Identify which cell holds the provided text, then report its (x, y) central coordinate. 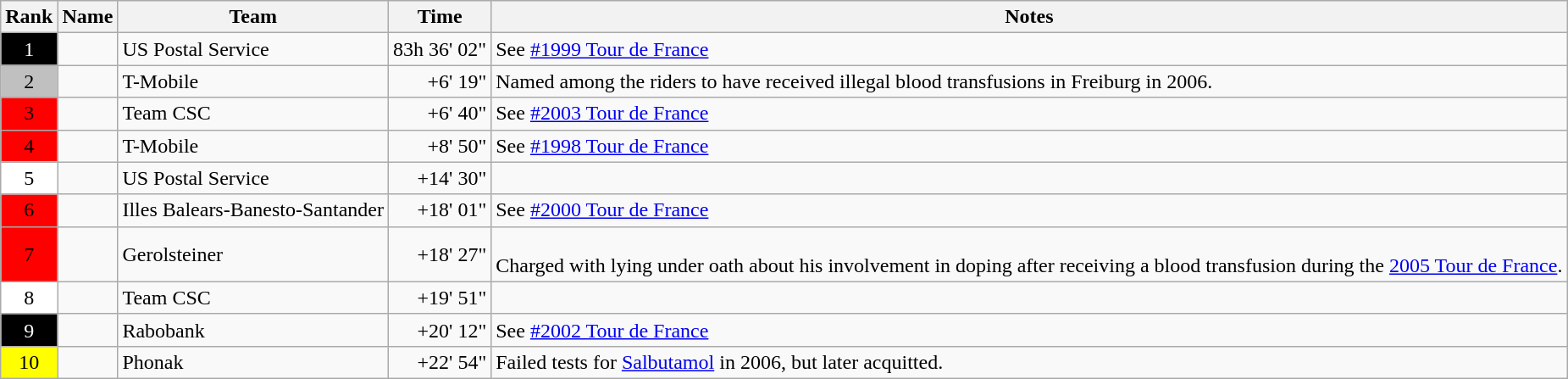
9 (29, 330)
Charged with lying under oath about his involvement in doping after receiving a blood transfusion during the 2005 Tour de France. (1029, 254)
+18' 01" (440, 210)
+8' 50" (440, 146)
See #2000 Tour de France (1029, 210)
Failed tests for Salbutamol in 2006, but later acquitted. (1029, 362)
+22' 54" (440, 362)
4 (29, 146)
Notes (1029, 17)
Rank (29, 17)
10 (29, 362)
7 (29, 254)
Phonak (253, 362)
1 (29, 49)
Name (88, 17)
See #2002 Tour de France (1029, 330)
+6' 19" (440, 81)
+18' 27" (440, 254)
Rabobank (253, 330)
Named among the riders to have received illegal blood transfusions in Freiburg in 2006. (1029, 81)
Time (440, 17)
2 (29, 81)
+20' 12" (440, 330)
See #1999 Tour de France (1029, 49)
See #2003 Tour de France (1029, 114)
Gerolsteiner (253, 254)
83h 36' 02" (440, 49)
+14' 30" (440, 178)
6 (29, 210)
+19' 51" (440, 298)
+6' 40" (440, 114)
3 (29, 114)
Team (253, 17)
See #1998 Tour de France (1029, 146)
8 (29, 298)
5 (29, 178)
Illes Balears-Banesto-Santander (253, 210)
